Pinpoint the cell where the given text exists, returning its [X, Y] midpoint coordinate. 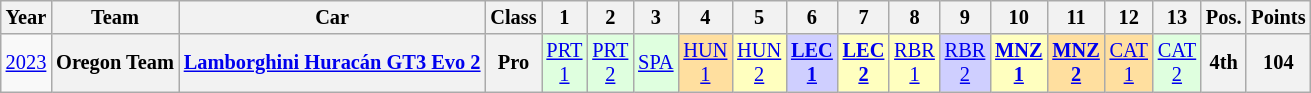
MNZ2 [1076, 63]
7 [864, 17]
CAT1 [1129, 63]
104 [1278, 63]
Car [332, 17]
1 [565, 17]
10 [1018, 17]
RBR2 [965, 63]
Pro [513, 63]
MNZ1 [1018, 63]
PRT1 [565, 63]
CAT2 [1177, 63]
Class [513, 17]
HUN1 [705, 63]
SPA [656, 63]
5 [759, 17]
Team [115, 17]
2 [610, 17]
6 [812, 17]
HUN2 [759, 63]
LEC1 [812, 63]
13 [1177, 17]
9 [965, 17]
3 [656, 17]
RBR1 [914, 63]
Year [26, 17]
12 [1129, 17]
Pos. [1224, 17]
8 [914, 17]
4 [705, 17]
2023 [26, 63]
Lamborghini Huracán GT3 Evo 2 [332, 63]
PRT2 [610, 63]
LEC2 [864, 63]
Points [1278, 17]
Oregon Team [115, 63]
11 [1076, 17]
4th [1224, 63]
